Search for the cell housing the specified text and yield its (x, y) center coordinate. 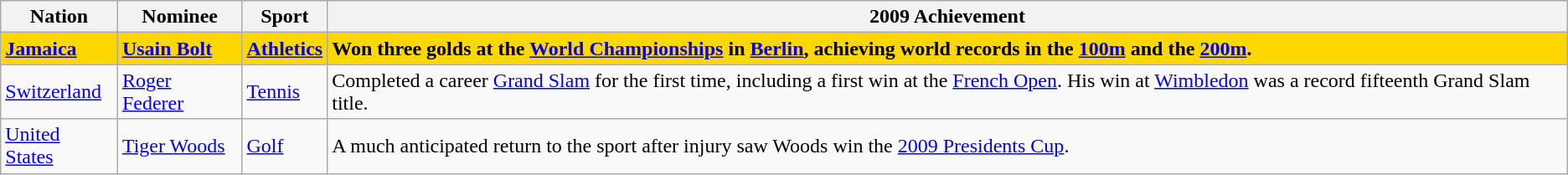
Tennis (285, 92)
Nominee (179, 17)
Switzerland (59, 92)
Golf (285, 146)
Jamaica (59, 49)
Roger Federer (179, 92)
United States (59, 146)
Sport (285, 17)
Won three golds at the World Championships in Berlin, achieving world records in the 100m and the 200m. (948, 49)
A much anticipated return to the sport after injury saw Woods win the 2009 Presidents Cup. (948, 146)
Tiger Woods (179, 146)
2009 Achievement (948, 17)
Nation (59, 17)
Usain Bolt (179, 49)
Athletics (285, 49)
